Determine the (X, Y) coordinate at the center of the cell enclosing the given text.  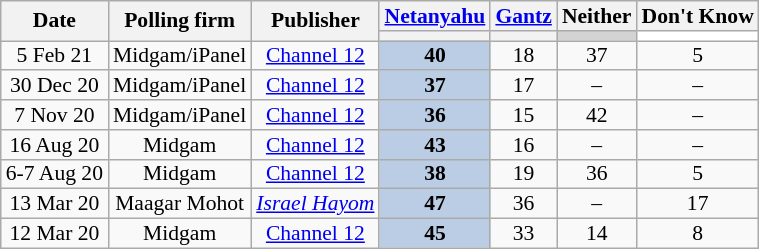
Don't Know (698, 16)
16 Aug 20 (54, 145)
38 (434, 174)
Netanyahu (434, 16)
14 (597, 234)
12 Mar 20 (54, 234)
Neither (597, 16)
33 (523, 234)
43 (434, 145)
18 (523, 56)
Polling firm (180, 21)
8 (698, 234)
30 Dec 20 (54, 86)
16 (523, 145)
5 Feb 21 (54, 56)
47 (434, 204)
15 (523, 115)
7 Nov 20 (54, 115)
40 (434, 56)
Israel Hayom (315, 204)
13 Mar 20 (54, 204)
Publisher (315, 21)
42 (597, 115)
6-7 Aug 20 (54, 174)
19 (523, 174)
Gantz (523, 16)
45 (434, 234)
Maagar Mohot (180, 204)
Date (54, 21)
